Pinpoint the cell where the given text exists, returning its (X, Y) midpoint coordinate. 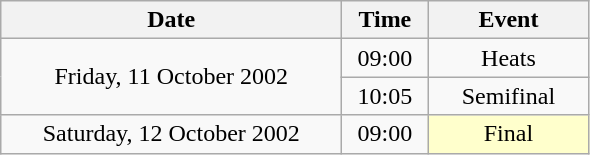
Friday, 11 October 2002 (172, 77)
Date (172, 20)
10:05 (385, 96)
Saturday, 12 October 2002 (172, 134)
Final (508, 134)
Semifinal (508, 96)
Heats (508, 58)
Event (508, 20)
Time (385, 20)
